Find where the given text appears and provide that cell's center as [x, y] coordinate. 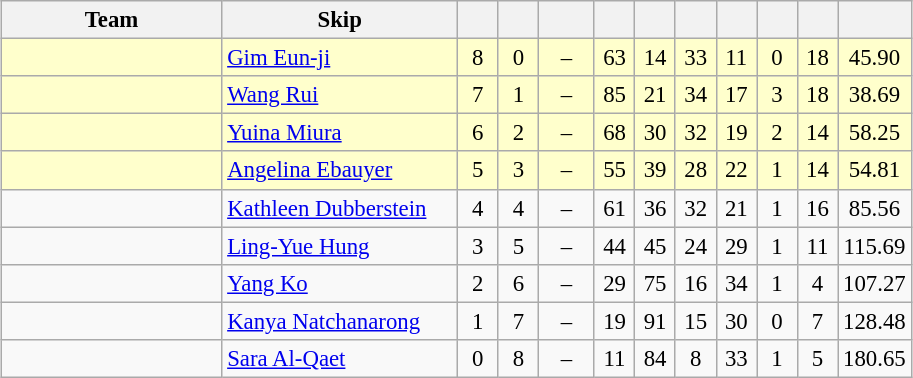
Yuina Miura [340, 133]
128.48 [874, 321]
38.69 [874, 95]
Gim Eun-ji [340, 58]
75 [656, 283]
24 [696, 246]
85.56 [874, 208]
55 [614, 170]
58.25 [874, 133]
44 [614, 246]
107.27 [874, 283]
39 [656, 170]
61 [614, 208]
54.81 [874, 170]
Kanya Natchanarong [340, 321]
45 [656, 246]
Skip [340, 20]
63 [614, 58]
Yang Ko [340, 283]
91 [656, 321]
36 [656, 208]
15 [696, 321]
Team [112, 20]
Wang Rui [340, 95]
17 [736, 95]
Ling-Yue Hung [340, 246]
68 [614, 133]
115.69 [874, 246]
180.65 [874, 358]
28 [696, 170]
Kathleen Dubberstein [340, 208]
45.90 [874, 58]
Sara Al-Qaet [340, 358]
Angelina Ebauyer [340, 170]
84 [656, 358]
85 [614, 95]
22 [736, 170]
